Extract the (X, Y) coordinate from the center of the cell holding the provided text.  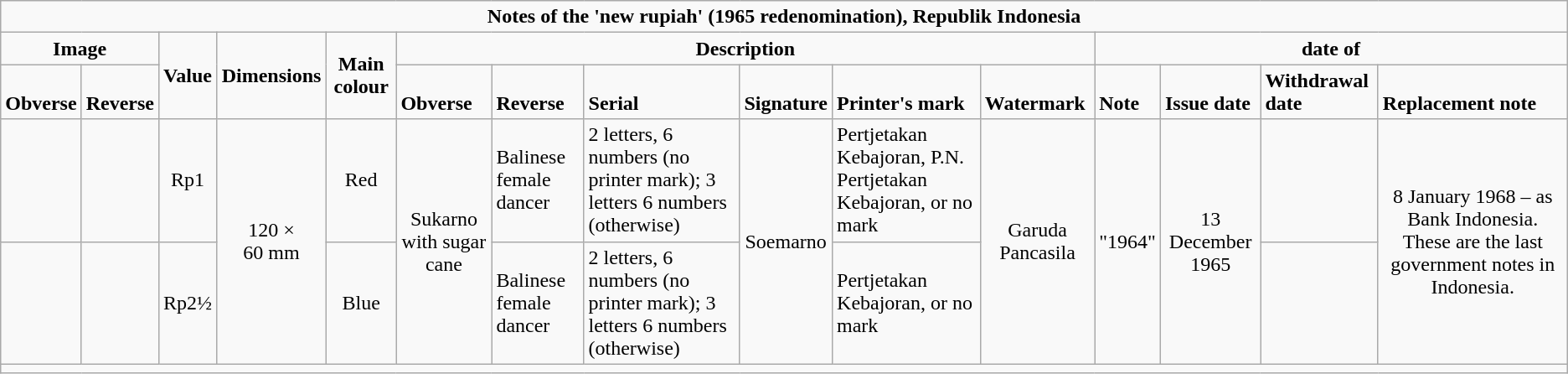
Garuda Pancasila (1037, 242)
Replacement note (1473, 92)
13 December 1965 (1210, 242)
8 January 1968 – as Bank Indonesia. These are the last government notes in Indonesia. (1473, 242)
Printer's mark (906, 92)
Notes of the 'new rupiah' (1965 redenomination), Republik Indonesia (784, 17)
Withdrawal date (1319, 92)
Soemarno (786, 242)
Dimensions (271, 75)
Rp2½ (188, 303)
Note (1127, 92)
"1964" (1127, 242)
Signature (786, 92)
Sukarno with sugar cane (444, 242)
Description (745, 49)
Main colour (360, 75)
Pertjetakan Kebajoran, P.N. Pertjetakan Kebajoran, or no mark (906, 180)
Value (188, 75)
Serial (662, 92)
Image (80, 49)
Blue (360, 303)
Red (360, 180)
Watermark (1037, 92)
date of (1331, 49)
Pertjetakan Kebajoran, or no mark (906, 303)
Issue date (1210, 92)
Rp1 (188, 180)
120 × 60 mm (271, 242)
